Locate the cell with the specified text and output its (x, y) center coordinate. 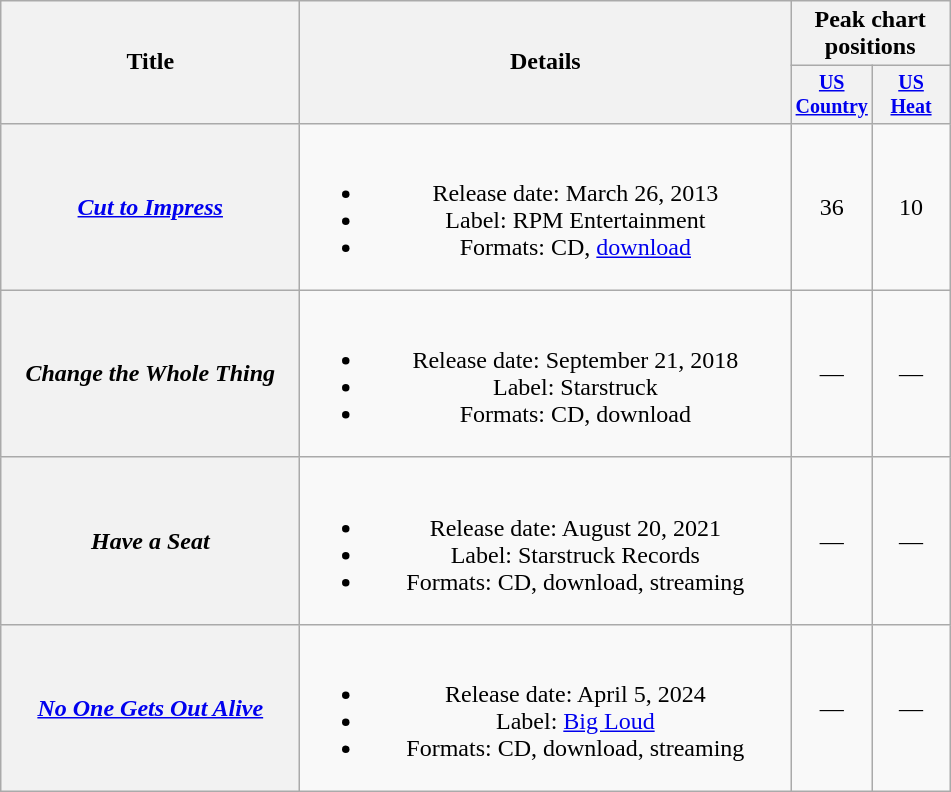
Release date: March 26, 2013Label: RPM EntertainmentFormats: CD, download (546, 206)
Have a Seat (150, 540)
10 (912, 206)
Peak chartpositions (870, 34)
Change the Whole Thing (150, 374)
Details (546, 62)
Title (150, 62)
36 (832, 206)
Cut to Impress (150, 206)
US Heat (912, 94)
Release date: April 5, 2024Label: Big LoudFormats: CD, download, streaming (546, 708)
Release date: August 20, 2021Label: Starstruck RecordsFormats: CD, download, streaming (546, 540)
No One Gets Out Alive (150, 708)
Release date: September 21, 2018Label: StarstruckFormats: CD, download (546, 374)
US Country (832, 94)
